Return (X, Y) of the center of cell containing provided text 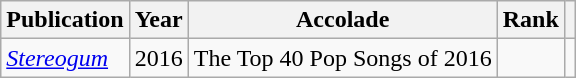
Accolade (342, 20)
2016 (158, 58)
The Top 40 Pop Songs of 2016 (342, 58)
Publication (65, 20)
Rank (530, 20)
Year (158, 20)
Stereogum (65, 58)
